From the cell containing the given text, extract its center point as (x, y) coordinate. 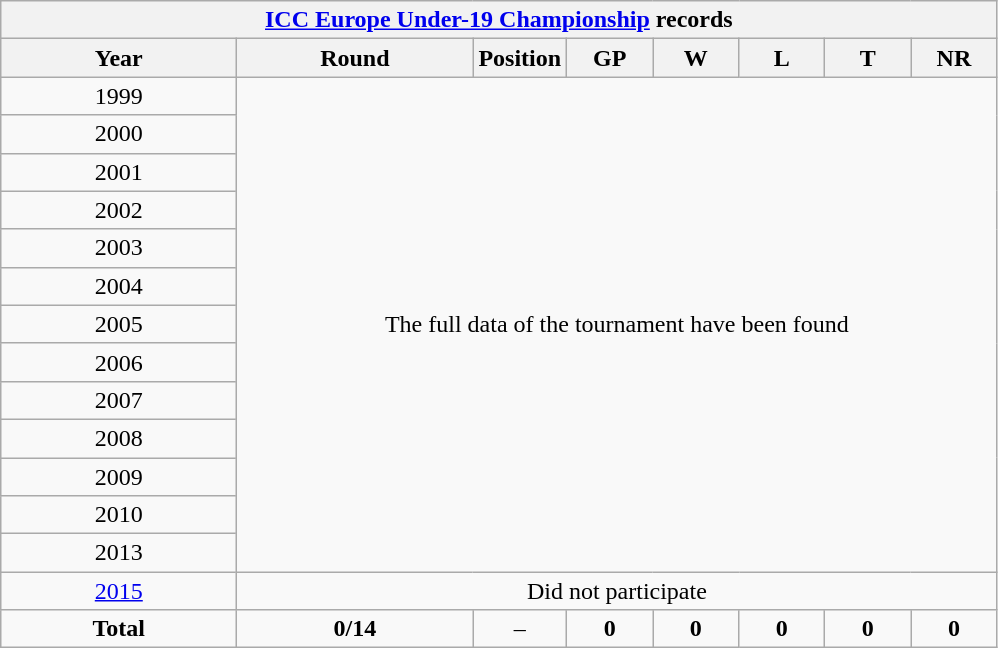
2000 (119, 134)
Round (355, 58)
2006 (119, 362)
NR (954, 58)
L (782, 58)
2013 (119, 553)
2002 (119, 210)
2005 (119, 324)
The full data of the tournament have been found (617, 324)
Year (119, 58)
2003 (119, 248)
T (868, 58)
Total (119, 629)
– (520, 629)
2008 (119, 438)
2004 (119, 286)
Did not participate (617, 591)
ICC Europe Under-19 Championship records (499, 20)
1999 (119, 96)
2015 (119, 591)
0/14 (355, 629)
GP (610, 58)
2007 (119, 400)
2009 (119, 477)
W (696, 58)
Position (520, 58)
2001 (119, 172)
2010 (119, 515)
